Search for the cell housing the specified text and yield its [X, Y] center coordinate. 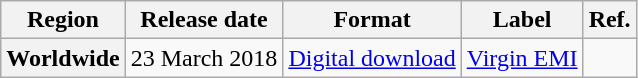
Virgin EMI [522, 58]
23 March 2018 [204, 58]
Release date [204, 20]
Format [372, 20]
Ref. [610, 20]
Digital download [372, 58]
Region [63, 20]
Label [522, 20]
Worldwide [63, 58]
